Capture the cell that displays the provided text and extract its (X, Y) central coordinate. 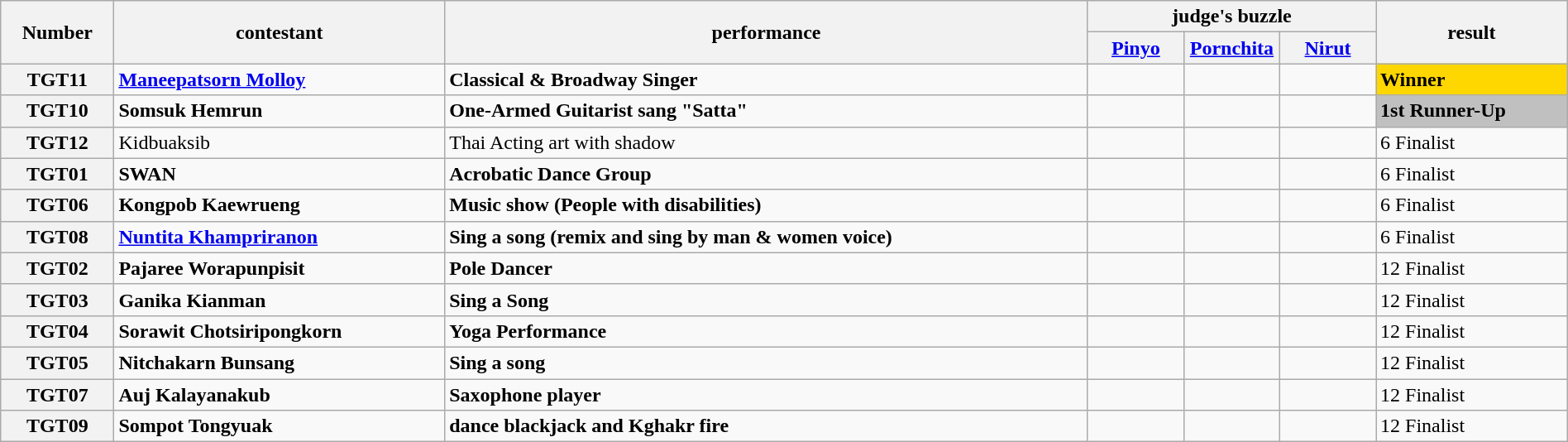
TGT01 (58, 174)
Yoga Performance (767, 331)
TGT02 (58, 268)
Sompot Tongyuak (280, 426)
Kongpob Kaewrueng (280, 205)
Winner (1472, 79)
Nirut (1327, 48)
judge's buzzle (1231, 17)
Somsuk Hemrun (280, 111)
Sorawit Chotsiripongkorn (280, 331)
TGT09 (58, 426)
performance (767, 32)
Maneepatsorn Molloy (280, 79)
contestant (280, 32)
Saxophone player (767, 395)
Nuntita Khampriranon (280, 237)
Pinyo (1135, 48)
dance blackjack and Kghakr fire (767, 426)
Number (58, 32)
TGT03 (58, 300)
Sing a Song (767, 300)
result (1472, 32)
Ganika Kianman (280, 300)
Thai Acting art with shadow (767, 142)
TGT11 (58, 79)
Nitchakarn Bunsang (280, 363)
TGT04 (58, 331)
SWAN (280, 174)
Auj Kalayanakub (280, 395)
Pole Dancer (767, 268)
Kidbuaksib (280, 142)
Music show (People with disabilities) (767, 205)
One-Armed Guitarist sang "Satta" (767, 111)
Classical & Broadway Singer (767, 79)
Sing a song (767, 363)
TGT06 (58, 205)
TGT12 (58, 142)
Pajaree Worapunpisit (280, 268)
Sing a song (remix and sing by man & women voice) (767, 237)
Acrobatic Dance Group (767, 174)
TGT10 (58, 111)
TGT08 (58, 237)
TGT05 (58, 363)
TGT07 (58, 395)
Pornchita (1231, 48)
1st Runner-Up (1472, 111)
